Identify which cell holds the provided text, then report its (x, y) central coordinate. 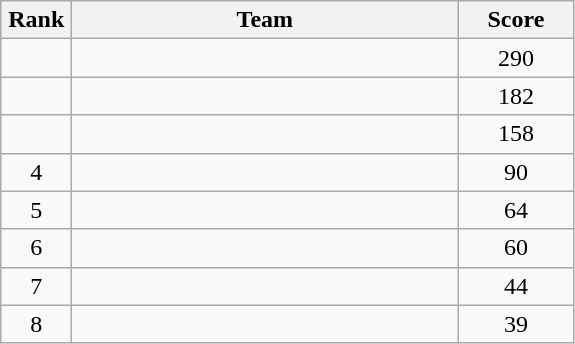
4 (36, 172)
Score (516, 20)
6 (36, 248)
158 (516, 134)
90 (516, 172)
7 (36, 286)
Rank (36, 20)
8 (36, 324)
182 (516, 96)
64 (516, 210)
39 (516, 324)
44 (516, 286)
60 (516, 248)
Team (265, 20)
290 (516, 58)
5 (36, 210)
